For the text-containing cell, return its midpoint in [x, y] coordinate format. 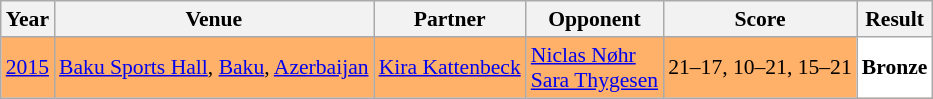
Year [28, 19]
21–17, 10–21, 15–21 [760, 68]
Niclas Nøhr Sara Thygesen [594, 68]
Result [895, 19]
Partner [450, 19]
Kira Kattenbeck [450, 68]
Baku Sports Hall, Baku, Azerbaijan [214, 68]
2015 [28, 68]
Opponent [594, 19]
Score [760, 19]
Venue [214, 19]
Bronze [895, 68]
